Identify which cell holds the provided text, then report its [x, y] central coordinate. 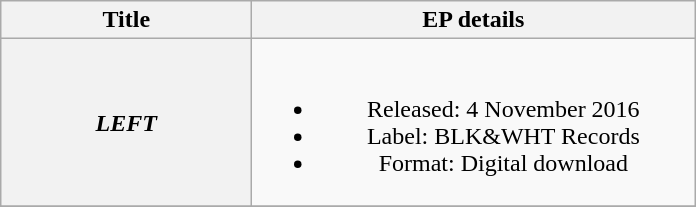
LEFT [126, 122]
Title [126, 20]
Released: 4 November 2016Label: BLK&WHT RecordsFormat: Digital download [474, 122]
EP details [474, 20]
